Search for the cell housing the specified text and yield its [x, y] center coordinate. 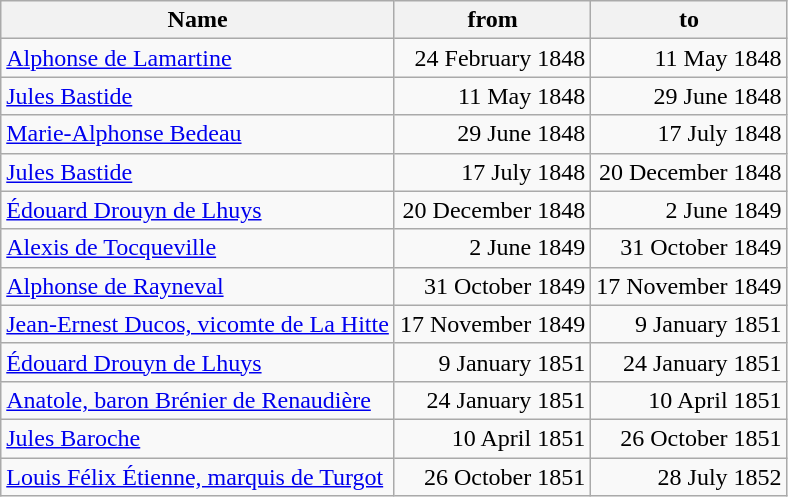
Jean-Ernest Ducos, vicomte de La Hitte [198, 324]
from [492, 20]
Marie-Alphonse Bedeau [198, 134]
Alphonse de Rayneval [198, 286]
24 February 1848 [492, 58]
Jules Baroche [198, 438]
to [689, 20]
Louis Félix Étienne, marquis de Turgot [198, 477]
Alphonse de Lamartine [198, 58]
28 July 1852 [689, 477]
Name [198, 20]
Anatole, baron Brénier de Renaudière [198, 400]
Alexis de Tocqueville [198, 248]
